From the cell containing the given text, extract its center point as [x, y] coordinate. 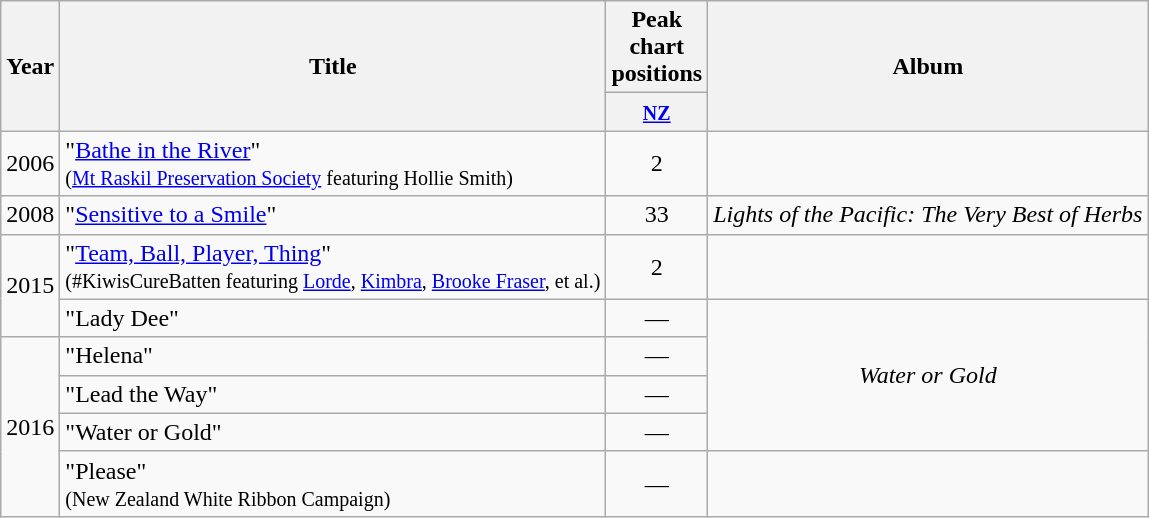
"Lead the Way" [333, 394]
33 [657, 215]
"Helena" [333, 356]
"Water or Gold" [333, 432]
"Lady Dee" [333, 318]
Peak chart positions [657, 47]
2006 [30, 164]
"Team, Ball, Player, Thing"(#KiwisCureBatten featuring Lorde, Kimbra, Brooke Fraser, et al.) [333, 266]
2008 [30, 215]
"Bathe in the River"(Mt Raskil Preservation Society featuring Hollie Smith) [333, 164]
2016 [30, 426]
Title [333, 66]
NZ [657, 112]
Year [30, 66]
Album [928, 66]
Water or Gold [928, 375]
"Sensitive to a Smile" [333, 215]
"Please"(New Zealand White Ribbon Campaign) [333, 484]
Lights of the Pacific: The Very Best of Herbs [928, 215]
2015 [30, 286]
